Locate the cell with the specified text and output its (x, y) center coordinate. 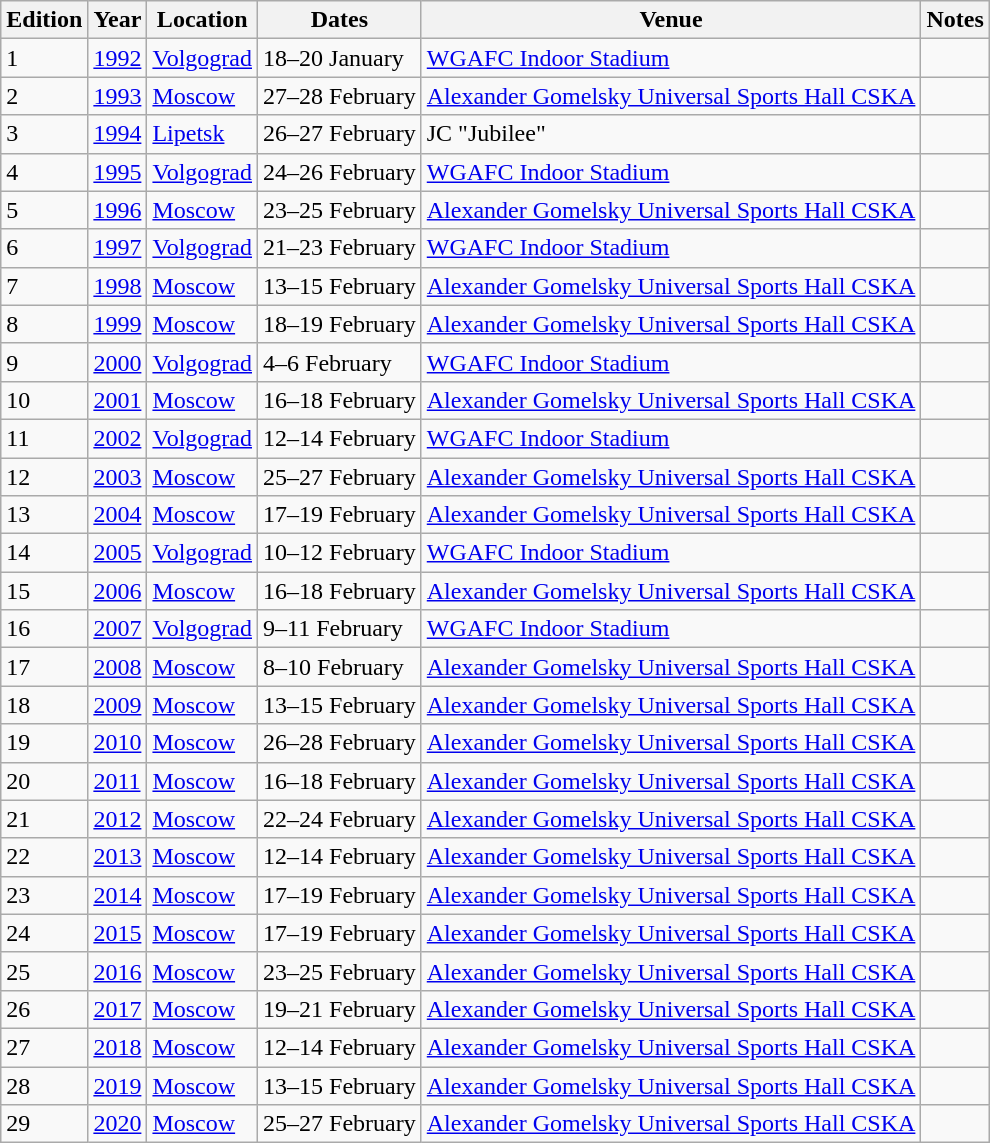
18–20 January (340, 58)
1993 (118, 96)
1994 (118, 134)
1998 (118, 286)
Lipetsk (202, 134)
3 (44, 134)
2008 (118, 667)
9–11 February (340, 629)
16 (44, 629)
10 (44, 400)
8–10 February (340, 667)
2010 (118, 743)
8 (44, 324)
21–23 February (340, 248)
2005 (118, 553)
6 (44, 248)
10–12 February (340, 553)
7 (44, 286)
4 (44, 172)
JC "Jubilee" (671, 134)
20 (44, 781)
26–28 February (340, 743)
Notes (955, 20)
2007 (118, 629)
21 (44, 819)
17 (44, 667)
2000 (118, 362)
Edition (44, 20)
29 (44, 1124)
22 (44, 857)
13 (44, 515)
12 (44, 477)
2011 (118, 781)
2019 (118, 1085)
23 (44, 895)
4–6 February (340, 362)
2018 (118, 1047)
19 (44, 743)
14 (44, 553)
Year (118, 20)
27–28 February (340, 96)
24–26 February (340, 172)
2012 (118, 819)
19–21 February (340, 1009)
2017 (118, 1009)
2016 (118, 971)
1999 (118, 324)
18–19 February (340, 324)
2006 (118, 591)
1996 (118, 210)
Venue (671, 20)
2 (44, 96)
27 (44, 1047)
2001 (118, 400)
26–27 February (340, 134)
2020 (118, 1124)
2009 (118, 705)
Location (202, 20)
11 (44, 438)
9 (44, 362)
2003 (118, 477)
1 (44, 58)
2015 (118, 933)
2014 (118, 895)
15 (44, 591)
28 (44, 1085)
2002 (118, 438)
1995 (118, 172)
Dates (340, 20)
2004 (118, 515)
18 (44, 705)
22–24 February (340, 819)
1997 (118, 248)
25 (44, 971)
26 (44, 1009)
24 (44, 933)
1992 (118, 58)
5 (44, 210)
2013 (118, 857)
